Pinpoint the cell where the given text exists, returning its (x, y) midpoint coordinate. 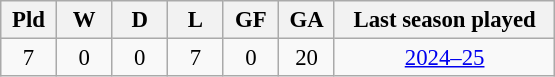
GF (251, 20)
20 (307, 58)
W (84, 20)
L (196, 20)
Last season played (444, 20)
2024–25 (444, 58)
GA (307, 20)
D (140, 20)
Pld (29, 20)
